Detect which cell encompasses the target text, then output its (X, Y) center coordinate. 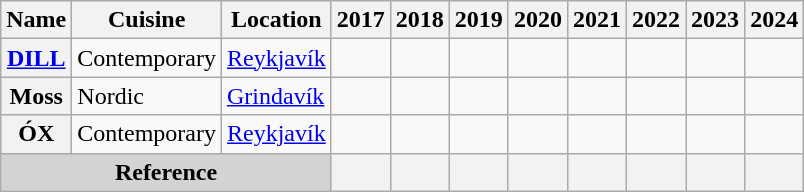
Moss (36, 96)
2019 (478, 20)
Location (276, 20)
DILL (36, 58)
ÓX (36, 134)
Reference (166, 172)
2022 (656, 20)
2023 (716, 20)
2021 (596, 20)
2020 (538, 20)
Nordic (147, 96)
2018 (420, 20)
Cuisine (147, 20)
Grindavík (276, 96)
2024 (774, 20)
Name (36, 20)
2017 (360, 20)
